Detect which cell encompasses the target text, then output its [X, Y] center coordinate. 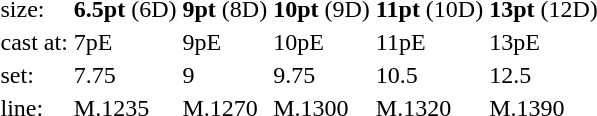
7.75 [125, 75]
7pE [125, 42]
9 [225, 75]
11pE [429, 42]
10.5 [429, 75]
10pE [322, 42]
9pE [225, 42]
9.75 [322, 75]
